Search for the cell housing the specified text and yield its [X, Y] center coordinate. 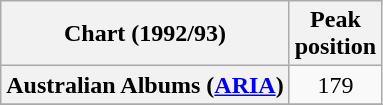
Peakposition [335, 34]
179 [335, 85]
Chart (1992/93) [145, 34]
Australian Albums (ARIA) [145, 85]
